Return the [x, y] coordinate for the center point of the cell that contains the specified text.  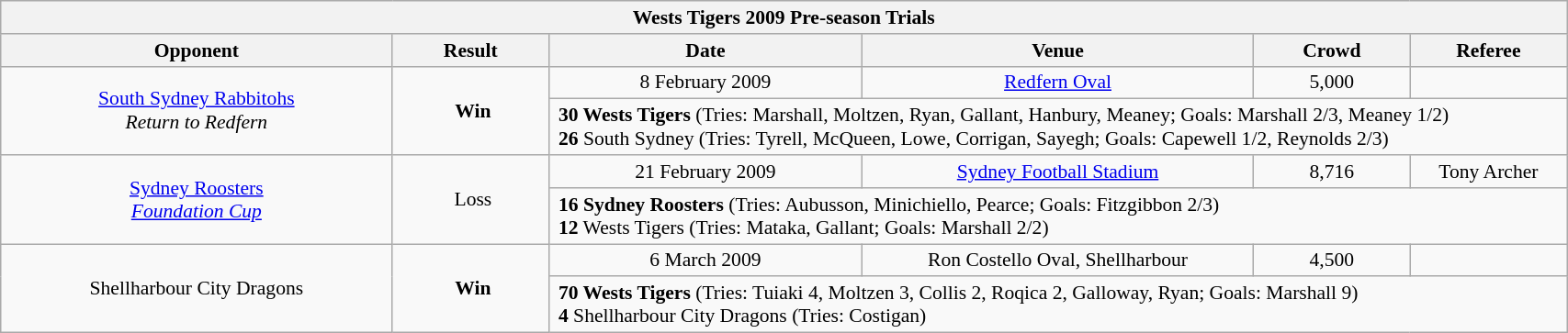
5,000 [1332, 83]
Redfern Oval [1057, 83]
Sydney Football Stadium [1057, 172]
Venue [1057, 50]
Sydney Roosters Foundation Cup [197, 200]
Result [470, 50]
16 Sydney Roosters (Tries: Aubusson, Minichiello, Pearce; Goals: Fitzgibbon 2/3) 12 Wests Tigers (Tries: Mataka, Gallant; Goals: Marshall 2/2) [1057, 216]
Referee [1488, 50]
21 February 2009 [705, 172]
8 February 2009 [705, 83]
Opponent [197, 50]
70 Wests Tigers (Tries: Tuiaki 4, Moltzen 3, Collis 2, Roqica 2, Galloway, Ryan; Goals: Marshall 9) 4 Shellharbour City Dragons (Tries: Costigan) [1057, 305]
8,716 [1332, 172]
Crowd [1332, 50]
South Sydney Rabbitohs Return to Redfern [197, 110]
Tony Archer [1488, 172]
Wests Tigers 2009 Pre-season Trials [784, 17]
4,500 [1332, 261]
Shellharbour City Dragons [197, 288]
6 March 2009 [705, 261]
Date [705, 50]
Loss [470, 200]
Ron Costello Oval, Shellharbour [1057, 261]
